Determine the (x, y) coordinate at the center of the cell enclosing the given text.  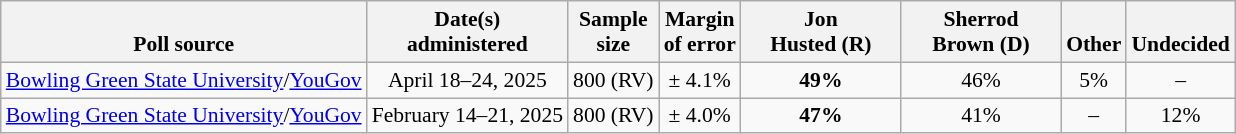
Poll source (184, 32)
± 4.0% (700, 116)
12% (1180, 116)
JonHusted (R) (821, 32)
Marginof error (700, 32)
Date(s)administered (468, 32)
47% (821, 116)
± 4.1% (700, 80)
Samplesize (614, 32)
5% (1094, 80)
Undecided (1180, 32)
41% (981, 116)
46% (981, 80)
Other (1094, 32)
49% (821, 80)
February 14–21, 2025 (468, 116)
SherrodBrown (D) (981, 32)
April 18–24, 2025 (468, 80)
